Return the [X, Y] coordinate for the center point of the cell that contains the specified text.  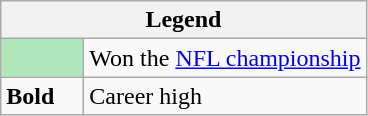
Career high [225, 96]
Bold [42, 96]
Won the NFL championship [225, 58]
Legend [184, 20]
